Pinpoint the cell where the given text exists, returning its (x, y) midpoint coordinate. 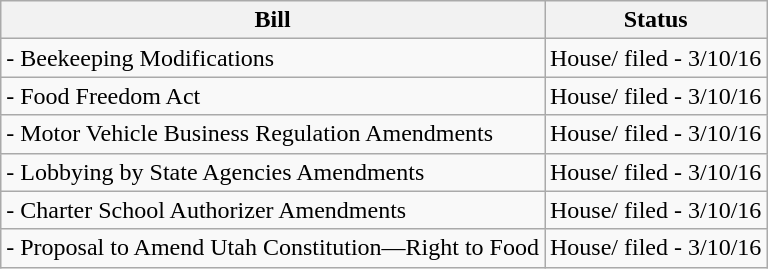
- Food Freedom Act (273, 96)
- Motor Vehicle Business Regulation Amendments (273, 134)
Status (655, 20)
- Charter School Authorizer Amendments (273, 210)
- Beekeeping Modifications (273, 58)
- Lobbying by State Agencies Amendments (273, 172)
Bill (273, 20)
- Proposal to Amend Utah Constitution—Right to Food (273, 248)
